Extract the (X, Y) coordinate from the center of the cell holding the provided text.  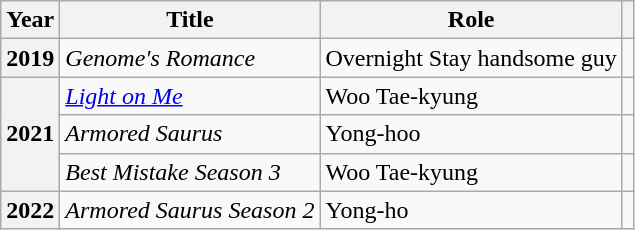
Best Mistake Season 3 (190, 172)
2021 (30, 134)
Armored Saurus Season 2 (190, 210)
Role (471, 20)
Yong-hoo (471, 134)
Overnight Stay handsome guy (471, 58)
Genome's Romance (190, 58)
2019 (30, 58)
Yong-ho (471, 210)
Title (190, 20)
Light on Me (190, 96)
2022 (30, 210)
Armored Saurus (190, 134)
Year (30, 20)
